From the cell containing the given text, extract its center point as (x, y) coordinate. 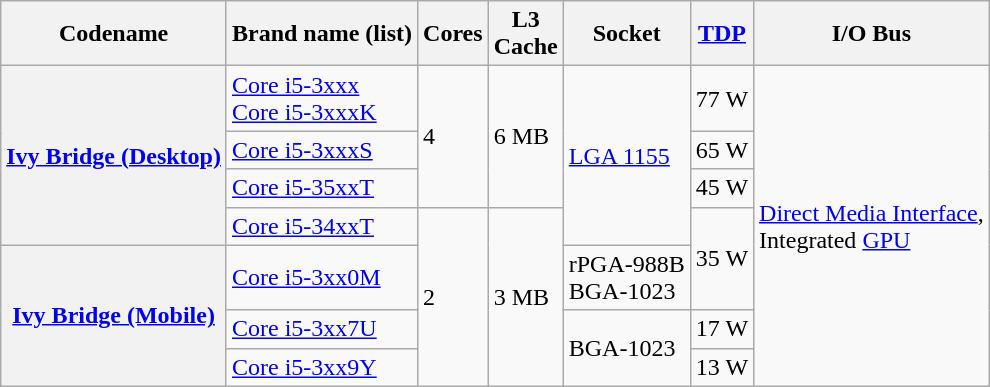
Core i5-3xx0M (322, 278)
77 W (722, 98)
Direct Media Interface,Integrated GPU (872, 226)
Core i5-3xxxS (322, 150)
13 W (722, 367)
Core i5-3xxxCore i5-3xxxK (322, 98)
4 (454, 136)
LGA 1155 (626, 156)
65 W (722, 150)
rPGA-988BBGA-1023 (626, 278)
45 W (722, 188)
17 W (722, 329)
35 W (722, 258)
I/O Bus (872, 34)
3 MB (526, 296)
Cores (454, 34)
TDP (722, 34)
L3Cache (526, 34)
Ivy Bridge (Mobile) (114, 316)
Ivy Bridge (Desktop) (114, 156)
Brand name (list) (322, 34)
Core i5-35xxT (322, 188)
2 (454, 296)
6 MB (526, 136)
Socket (626, 34)
Codename (114, 34)
Core i5-3xx9Y (322, 367)
Core i5-3xx7U (322, 329)
BGA-1023 (626, 348)
Core i5-34xxT (322, 226)
